Find where the given text appears and provide that cell's center as (x, y) coordinate. 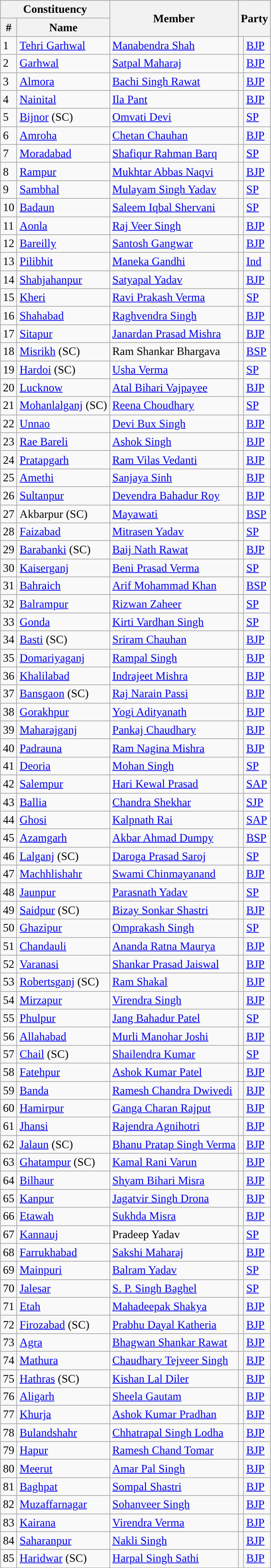
Ramesh Chandra Dwivedi (174, 1090)
45 (9, 838)
Muzaffarnagar (63, 1505)
17 (9, 334)
16 (9, 316)
Ram Vilas Vedanti (174, 460)
Prabhu Dayal Katheria (174, 1324)
38 (9, 712)
Party (254, 18)
Mirzapur (63, 1000)
74 (9, 1360)
Swami Chinmayanand (174, 874)
Kairana (63, 1523)
68 (9, 1252)
Domariyaganj (63, 658)
Raghvendra Singh (174, 316)
1 (9, 45)
Shankar Prasad Jaiswal (174, 964)
37 (9, 694)
31 (9, 586)
Murli Manohar Joshi (174, 1036)
12 (9, 244)
Mitrasen Yadav (174, 532)
Sompal Shastri (174, 1487)
Satpal Maharaj (174, 63)
10 (9, 207)
65 (9, 1198)
Sheela Gautam (174, 1397)
Amar Pal Singh (174, 1469)
Ashok Kumar Patel (174, 1072)
Raj Veer Singh (174, 226)
Shahabad (63, 316)
Shyam Bihari Misra (174, 1180)
Tehri Garhwal (63, 45)
83 (9, 1523)
Devendra Bahadur Roy (174, 496)
33 (9, 622)
30 (9, 568)
67 (9, 1234)
Sriram Chauhan (174, 640)
Banda (63, 1090)
23 (9, 442)
59 (9, 1090)
Meerut (63, 1469)
6 (9, 135)
69 (9, 1270)
Mainpuri (63, 1270)
SJP (257, 802)
72 (9, 1324)
19 (9, 370)
Baghpat (63, 1487)
4 (9, 99)
24 (9, 460)
29 (9, 550)
Ballia (63, 802)
Hari Kewal Prasad (174, 784)
Lucknow (63, 388)
Ind (257, 262)
Chhatrapal Singh Lodha (174, 1433)
44 (9, 820)
47 (9, 874)
Chandra Shekhar (174, 802)
Bahraich (63, 586)
Akbar Ahmad Dumpy (174, 838)
79 (9, 1451)
18 (9, 352)
85 (9, 1559)
Farrukhabad (63, 1252)
Balrampur (63, 604)
Mohan Singh (174, 766)
25 (9, 478)
Padrauna (63, 748)
S. P. Singh Baghel (174, 1288)
Parasnath Yadav (174, 892)
Nainital (63, 99)
Kaiserganj (63, 568)
Santosh Gangwar (174, 244)
8 (9, 171)
40 (9, 748)
Sanjaya Sinh (174, 478)
Chaudhary Tejveer Singh (174, 1360)
Varanasi (63, 964)
Agra (63, 1342)
Maneka Gandhi (174, 262)
Kannauj (63, 1234)
Shafiqur Rahman Barq (174, 153)
46 (9, 856)
3 (9, 81)
Sakshi Maharaj (174, 1252)
Rampur (63, 171)
Saleem Iqbal Shervani (174, 207)
Kirti Vardhan Singh (174, 622)
Kanpur (63, 1198)
Kalpnath Rai (174, 820)
Usha Verma (174, 370)
Deoria (63, 766)
Rae Bareli (63, 442)
Rajendra Agnihotri (174, 1126)
Arif Mohammad Khan (174, 586)
Bansgaon (SC) (63, 694)
Bareilly (63, 244)
39 (9, 730)
50 (9, 928)
Ananda Ratna Maurya (174, 946)
66 (9, 1216)
11 (9, 226)
Amethi (63, 478)
Virendra Verma (174, 1523)
Mulayam Singh Yadav (174, 189)
Salempur (63, 784)
Gonda (63, 622)
Chandauli (63, 946)
57 (9, 1054)
14 (9, 280)
Satyapal Yadav (174, 280)
Almora (63, 81)
Kamal Rani Varun (174, 1162)
Ramesh Chand Tomar (174, 1451)
61 (9, 1126)
Beni Prasad Verma (174, 568)
Chetan Chauhan (174, 135)
Firozabad (SC) (63, 1324)
Maharajganj (63, 730)
55 (9, 1018)
Ghatampur (SC) (63, 1162)
Machhlishahr (63, 874)
73 (9, 1342)
Shailendra Kumar (174, 1054)
9 (9, 189)
Etawah (63, 1216)
53 (9, 982)
Indrajeet Mishra (174, 676)
Bhagwan Shankar Rawat (174, 1342)
Harpal Singh Sathi (174, 1559)
Jalesar (63, 1288)
Reena Choudhary (174, 406)
7 (9, 153)
84 (9, 1541)
Mukhtar Abbas Naqvi (174, 171)
Gorakhpur (63, 712)
Ghazipur (63, 928)
54 (9, 1000)
78 (9, 1433)
Jalaun (SC) (63, 1144)
Jagatvir Singh Drona (174, 1198)
Hamirpur (63, 1108)
64 (9, 1180)
Omprakash Singh (174, 928)
35 (9, 658)
75 (9, 1379)
Janardan Prasad Mishra (174, 334)
Devi Bux Singh (174, 424)
Ashok Singh (174, 442)
Jhansi (63, 1126)
Hathras (SC) (63, 1379)
Ram Shankar Bhargava (174, 352)
82 (9, 1505)
Member (174, 18)
Moradabad (63, 153)
52 (9, 964)
Nakli Singh (174, 1541)
Khalilabad (63, 676)
Khurja (63, 1415)
Bulandshahr (63, 1433)
Ganga Charan Rajput (174, 1108)
22 (9, 424)
Pankaj Chaudhary (174, 730)
Badaun (63, 207)
42 (9, 784)
Faizabad (63, 532)
Daroga Prasad Saroj (174, 856)
15 (9, 298)
Balram Yadav (174, 1270)
Hapur (63, 1451)
Sultanpur (63, 496)
Baij Nath Rawat (174, 550)
Mohanlalganj (SC) (63, 406)
Fatehpur (63, 1072)
Aonla (63, 226)
Mayawati (174, 514)
71 (9, 1306)
Shahjahanpur (63, 280)
Phulpur (63, 1018)
Kishan Lal Diler (174, 1379)
Sukhda Misra (174, 1216)
70 (9, 1288)
Amroha (63, 135)
Bachi Singh Rawat (174, 81)
Ila Pant (174, 99)
Ashok Kumar Pradhan (174, 1415)
Kheri (63, 298)
Akbarpur (SC) (63, 514)
13 (9, 262)
Bijnor (SC) (63, 117)
62 (9, 1144)
81 (9, 1487)
Constituency (55, 9)
Ghosi (63, 820)
Basti (SC) (63, 640)
Saharanpur (63, 1541)
34 (9, 640)
77 (9, 1415)
48 (9, 892)
Name (63, 27)
Sitapur (63, 334)
Mahadeepak Shakya (174, 1306)
Hardoi (SC) (63, 370)
Bilhaur (63, 1180)
Mathura (63, 1360)
Sambhal (63, 189)
Allahabad (63, 1036)
Jaunpur (63, 892)
Jang Bahadur Patel (174, 1018)
Raj Narain Passi (174, 694)
Azamgarh (63, 838)
Robertsganj (SC) (63, 982)
27 (9, 514)
Bhanu Pratap Singh Verma (174, 1144)
Garhwal (63, 63)
32 (9, 604)
21 (9, 406)
Misrikh (SC) (63, 352)
Omvati Devi (174, 117)
51 (9, 946)
41 (9, 766)
20 (9, 388)
5 (9, 117)
80 (9, 1469)
49 (9, 910)
2 (9, 63)
Sohanveer Singh (174, 1505)
Bizay Sonkar Shastri (174, 910)
Virendra Singh (174, 1000)
Ram Nagina Mishra (174, 748)
Barabanki (SC) (63, 550)
Rampal Singh (174, 658)
28 (9, 532)
Chail (SC) (63, 1054)
26 (9, 496)
56 (9, 1036)
Etah (63, 1306)
Ravi Prakash Verma (174, 298)
36 (9, 676)
58 (9, 1072)
# (9, 27)
Pratapgarh (63, 460)
43 (9, 802)
Pradeep Yadav (174, 1234)
Saidpur (SC) (63, 910)
Haridwar (SC) (63, 1559)
Rizwan Zaheer (174, 604)
63 (9, 1162)
Ram Shakal (174, 982)
Yogi Adityanath (174, 712)
Atal Bihari Vajpayee (174, 388)
Aligarh (63, 1397)
Lalganj (SC) (63, 856)
76 (9, 1397)
Unnao (63, 424)
60 (9, 1108)
Pilibhit (63, 262)
Manabendra Shah (174, 45)
